Identify which cell holds the provided text, then report its (X, Y) central coordinate. 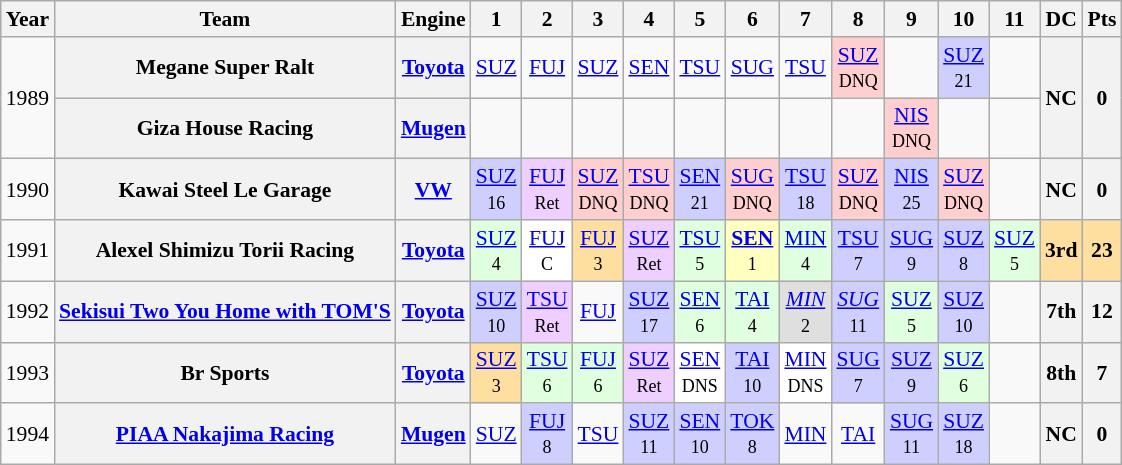
SUZ16 (496, 190)
23 (1102, 250)
TSU18 (805, 190)
SUZ11 (648, 434)
1 (496, 19)
FUJRet (548, 190)
SEN1 (752, 250)
Sekisui Two You Home with TOM'S (225, 312)
DC (1062, 19)
TSURet (548, 312)
SUG9 (912, 250)
SEN (648, 68)
Pts (1102, 19)
3rd (1062, 250)
Br Sports (225, 372)
1992 (28, 312)
1990 (28, 190)
TAI10 (752, 372)
TSUDNQ (648, 190)
SUZ6 (964, 372)
SUGDNQ (752, 190)
TSU7 (858, 250)
5 (700, 19)
Team (225, 19)
1989 (28, 98)
TOK8 (752, 434)
1991 (28, 250)
Giza House Racing (225, 128)
Kawai Steel Le Garage (225, 190)
7th (1062, 312)
3 (598, 19)
NISDNQ (912, 128)
SUZ21 (964, 68)
FUJ6 (598, 372)
8 (858, 19)
SUZ8 (964, 250)
9 (912, 19)
12 (1102, 312)
SUG (752, 68)
MINDNS (805, 372)
TSU5 (700, 250)
MIN2 (805, 312)
SEN6 (700, 312)
TAI (858, 434)
11 (1014, 19)
SUZ9 (912, 372)
SUZ3 (496, 372)
4 (648, 19)
NIS25 (912, 190)
VW (434, 190)
1993 (28, 372)
Megane Super Ralt (225, 68)
FUJ8 (548, 434)
SUZ4 (496, 250)
SEN10 (700, 434)
Alexel Shimizu Torii Racing (225, 250)
TSU6 (548, 372)
MIN4 (805, 250)
2 (548, 19)
SUG7 (858, 372)
Year (28, 19)
6 (752, 19)
Engine (434, 19)
SUZ18 (964, 434)
1994 (28, 434)
MIN (805, 434)
SENDNS (700, 372)
PIAA Nakajima Racing (225, 434)
10 (964, 19)
SUZ17 (648, 312)
TAI4 (752, 312)
FUJ3 (598, 250)
8th (1062, 372)
FUJC (548, 250)
SEN21 (700, 190)
